Identify which cell holds the provided text, then report its (x, y) central coordinate. 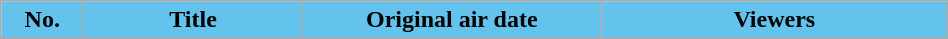
Title (193, 20)
Viewers (774, 20)
No. (42, 20)
Original air date (452, 20)
